Extract the (x, y) coordinate from the center of the cell holding the provided text.  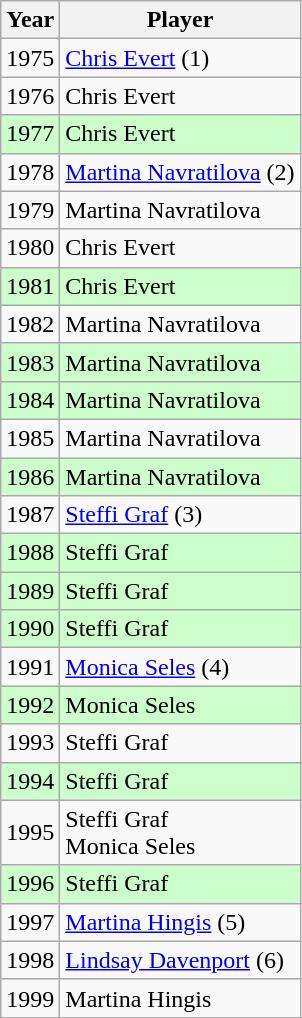
1979 (30, 210)
1977 (30, 134)
Monica Seles (4) (180, 667)
1988 (30, 553)
1984 (30, 400)
1982 (30, 324)
1999 (30, 998)
1990 (30, 629)
1986 (30, 477)
1996 (30, 884)
1983 (30, 362)
Chris Evert (1) (180, 58)
1985 (30, 438)
Steffi Graf Monica Seles (180, 832)
1978 (30, 172)
Steffi Graf (3) (180, 515)
1995 (30, 832)
Monica Seles (180, 705)
Player (180, 20)
1994 (30, 781)
1998 (30, 960)
Martina Hingis (5) (180, 922)
Martina Navratilova (2) (180, 172)
Year (30, 20)
1981 (30, 286)
Martina Hingis (180, 998)
1993 (30, 743)
1976 (30, 96)
1992 (30, 705)
1989 (30, 591)
1991 (30, 667)
1980 (30, 248)
1975 (30, 58)
1987 (30, 515)
1997 (30, 922)
Lindsay Davenport (6) (180, 960)
